For the text-containing cell, return its midpoint in [x, y] coordinate format. 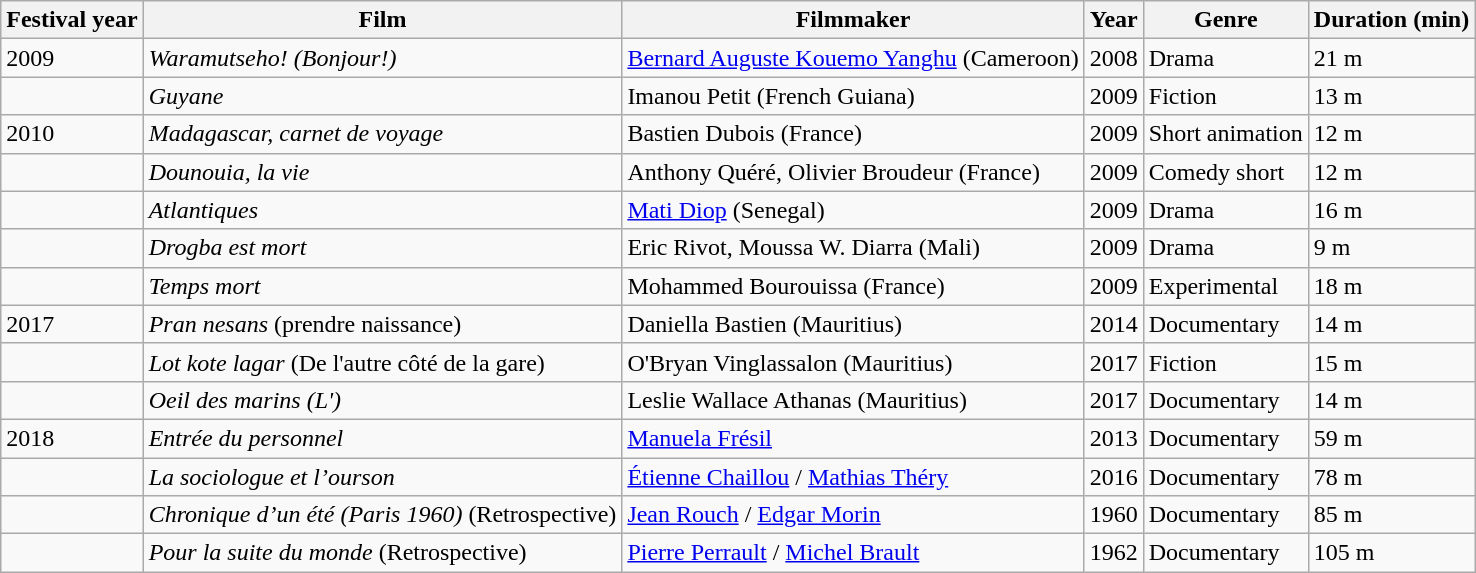
59 m [1391, 438]
78 m [1391, 477]
Pierre Perrault / Michel Brault [853, 553]
Lot kote lagar (De l'autre côté de la gare) [382, 362]
Temps mort [382, 286]
Film [382, 20]
Dounouia, la vie [382, 172]
Chronique d’un été (Paris 1960) (Retrospective) [382, 515]
2014 [1114, 324]
Daniella Bastien (Mauritius) [853, 324]
Pran nesans (prendre naissance) [382, 324]
Leslie Wallace Athanas (Mauritius) [853, 400]
2008 [1114, 58]
2010 [72, 134]
2013 [1114, 438]
Manuela Frésil [853, 438]
Mati Diop (Senegal) [853, 210]
2016 [1114, 477]
Short animation [1226, 134]
Pour la suite du monde (Retrospective) [382, 553]
16 m [1391, 210]
105 m [1391, 553]
Mohammed Bourouissa (France) [853, 286]
Year [1114, 20]
1962 [1114, 553]
Filmmaker [853, 20]
Drogba est mort [382, 248]
18 m [1391, 286]
Comedy short [1226, 172]
13 m [1391, 96]
Genre [1226, 20]
Bernard Auguste Kouemo Yanghu (Cameroon) [853, 58]
Experimental [1226, 286]
Madagascar, carnet de voyage [382, 134]
Duration (min) [1391, 20]
Eric Rivot, Moussa W. Diarra (Mali) [853, 248]
85 m [1391, 515]
15 m [1391, 362]
Jean Rouch / Edgar Morin [853, 515]
Imanou Petit (French Guiana) [853, 96]
1960 [1114, 515]
21 m [1391, 58]
Oeil des marins (L') [382, 400]
Étienne Chaillou / Mathias Théry [853, 477]
Atlantiques [382, 210]
2018 [72, 438]
Entrée du personnel [382, 438]
Festival year [72, 20]
Bastien Dubois (France) [853, 134]
Guyane [382, 96]
La sociologue et l’ourson [382, 477]
9 m [1391, 248]
Waramutseho! (Bonjour!) [382, 58]
Anthony Quéré, Olivier Broudeur (France) [853, 172]
O'Bryan Vinglassalon (Mauritius) [853, 362]
